Find where the given text appears and provide that cell's center as (X, Y) coordinate. 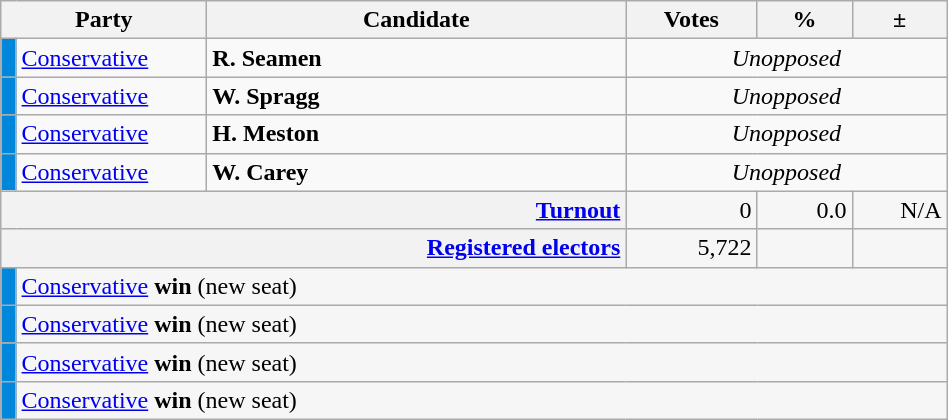
Registered electors (314, 248)
W. Carey (416, 172)
Party (104, 20)
W. Spragg (416, 96)
N/A (900, 210)
R. Seamen (416, 58)
± (900, 20)
Turnout (314, 210)
Votes (692, 20)
0.0 (804, 210)
5,722 (692, 248)
H. Meston (416, 134)
Candidate (416, 20)
% (804, 20)
0 (692, 210)
